Find where the given text appears and provide that cell's center as [x, y] coordinate. 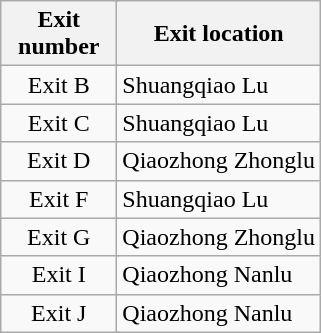
Exit J [59, 313]
Exit location [219, 34]
Exit number [59, 34]
Exit G [59, 237]
Exit I [59, 275]
Exit B [59, 85]
Exit C [59, 123]
Exit F [59, 199]
Exit D [59, 161]
